Return [X, Y] of the center of cell containing provided text 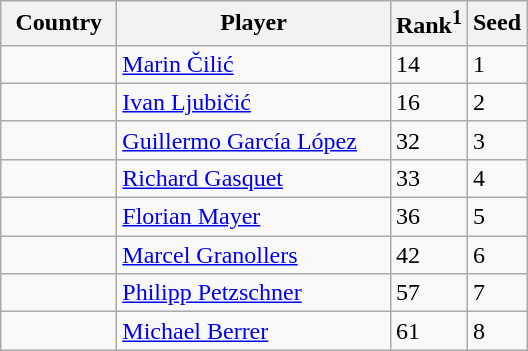
3 [496, 140]
Rank1 [428, 24]
Philipp Petzschner [254, 293]
57 [428, 293]
Seed [496, 24]
Country [59, 24]
16 [428, 102]
4 [496, 178]
14 [428, 64]
7 [496, 293]
2 [496, 102]
32 [428, 140]
Florian Mayer [254, 217]
33 [428, 178]
36 [428, 217]
Marcel Granollers [254, 255]
Richard Gasquet [254, 178]
6 [496, 255]
8 [496, 331]
Marin Čilić [254, 64]
5 [496, 217]
42 [428, 255]
1 [496, 64]
Player [254, 24]
Guillermo García López [254, 140]
61 [428, 331]
Michael Berrer [254, 331]
Ivan Ljubičić [254, 102]
